Return the [X, Y] coordinate for the center point of the cell that contains the specified text.  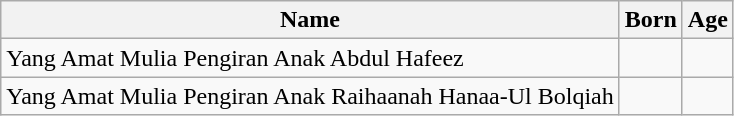
Yang Amat Mulia Pengiran Anak Raihaanah Hanaa-Ul Bolqiah [310, 96]
Yang Amat Mulia Pengiran Anak Abdul Hafeez [310, 58]
Born [650, 20]
Age [708, 20]
Name [310, 20]
